Search for the cell housing the specified text and yield its (x, y) center coordinate. 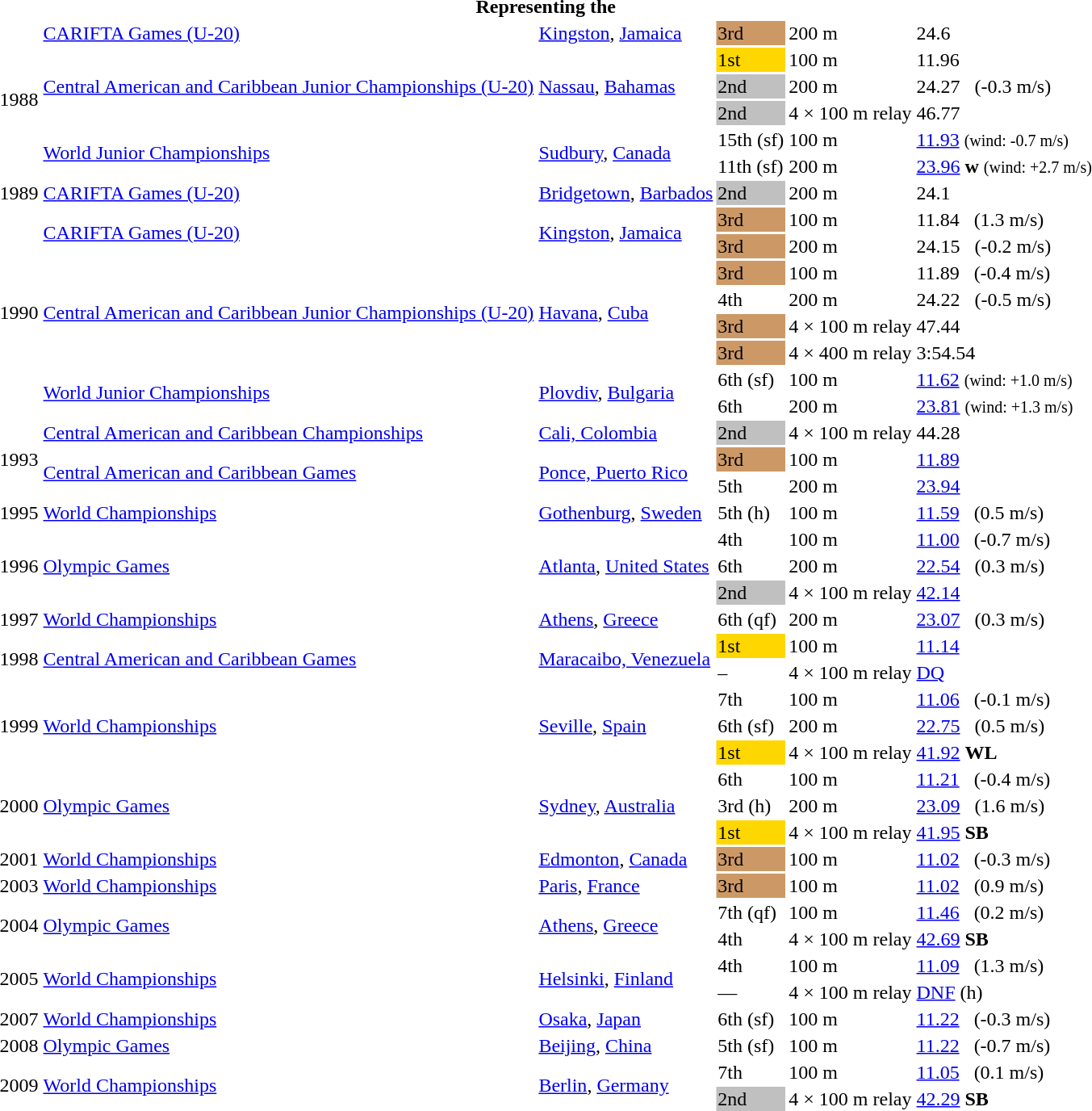
— (751, 992)
Bridgetown, Barbados (626, 193)
11th (sf) (751, 166)
5th (h) (751, 513)
Atlanta, United States (626, 566)
Paris, France (626, 886)
4 × 400 m relay (851, 353)
Central American and Caribbean Championships (289, 433)
5th (751, 486)
Ponce, Puerto Rico (626, 473)
Berlin, Germany (626, 1085)
7th (qf) (751, 912)
Havana, Cuba (626, 313)
Plovdiv, Bulgaria (626, 392)
Maracaibo, Venezuela (626, 659)
– (751, 673)
Sydney, Australia (626, 806)
Cali, Colombia (626, 433)
Beijing, China (626, 1046)
15th (sf) (751, 140)
5th (sf) (751, 1046)
Seville, Spain (626, 726)
Sudbury, Canada (626, 153)
Nassau, Bahamas (626, 86)
3rd (h) (751, 806)
Edmonton, Canada (626, 859)
Gothenburg, Sweden (626, 513)
Osaka, Japan (626, 1019)
Helsinki, Finland (626, 979)
6th (qf) (751, 619)
